Detect which cell encompasses the target text, then output its (X, Y) center coordinate. 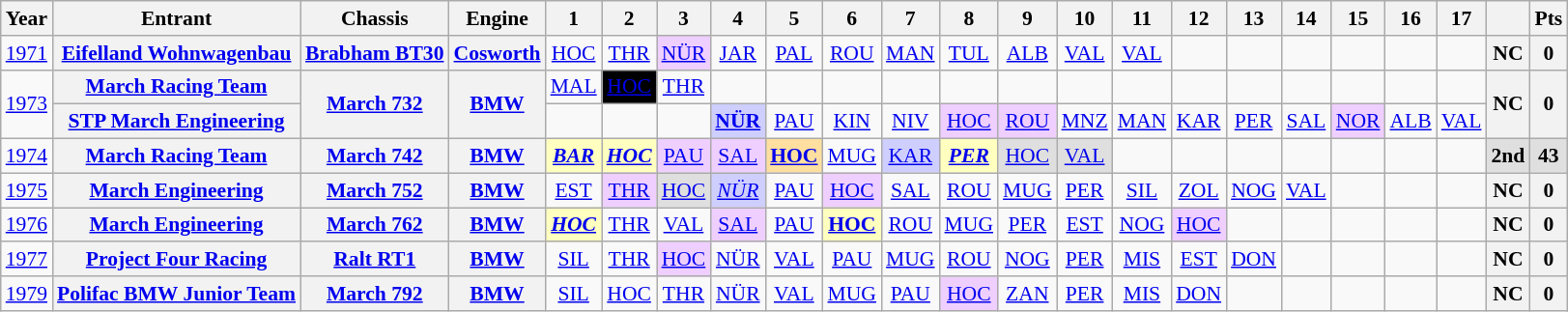
5 (794, 18)
3 (684, 18)
STP March Engineering (176, 122)
March 762 (375, 225)
7 (910, 18)
MNZ (1085, 122)
1979 (27, 294)
TUL (970, 53)
43 (1548, 156)
March 732 (375, 104)
6 (852, 18)
NIV (910, 122)
March 792 (375, 294)
13 (1254, 18)
1974 (27, 156)
16 (1411, 18)
JAR (738, 53)
Ralt RT1 (375, 260)
Pts (1548, 18)
4 (738, 18)
1973 (27, 104)
March 752 (375, 190)
1975 (27, 190)
March 742 (375, 156)
Chassis (375, 18)
Cosworth (498, 53)
BAR (574, 156)
15 (1358, 18)
1971 (27, 53)
10 (1085, 18)
9 (1028, 18)
Project Four Racing (176, 260)
14 (1306, 18)
ZOL (1198, 190)
Year (27, 18)
ZAN (1028, 294)
NOR (1358, 122)
11 (1142, 18)
Entrant (176, 18)
2nd (1507, 156)
12 (1198, 18)
17 (1462, 18)
1 (574, 18)
Eifelland Wohnwagenbau (176, 53)
2 (630, 18)
Engine (498, 18)
1976 (27, 225)
PAL (794, 53)
MAL (574, 87)
Brabham BT30 (375, 53)
KIN (852, 122)
1977 (27, 260)
8 (970, 18)
Polifac BMW Junior Team (176, 294)
